Extract the (X, Y) coordinate from the center of the cell holding the provided text.  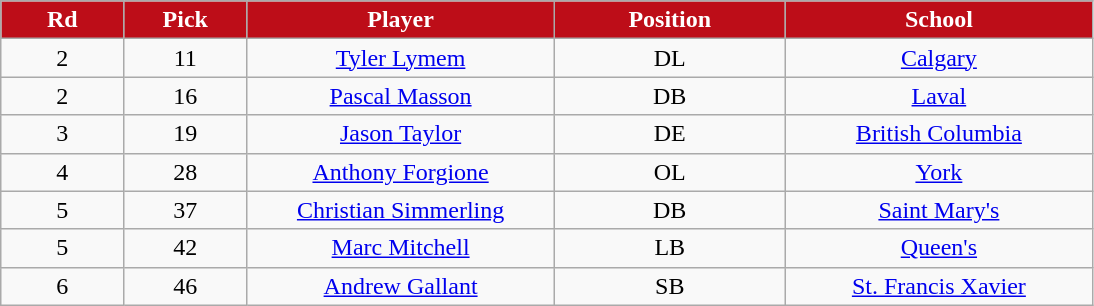
28 (186, 172)
3 (62, 134)
Queen's (939, 248)
LB (670, 248)
School (939, 20)
SB (670, 286)
Pascal Masson (401, 96)
6 (62, 286)
Jason Taylor (401, 134)
42 (186, 248)
11 (186, 58)
Position (670, 20)
4 (62, 172)
York (939, 172)
37 (186, 210)
Laval (939, 96)
Rd (62, 20)
British Columbia (939, 134)
Andrew Gallant (401, 286)
Player (401, 20)
OL (670, 172)
Tyler Lymem (401, 58)
DL (670, 58)
19 (186, 134)
Calgary (939, 58)
Saint Mary's (939, 210)
Anthony Forgione (401, 172)
Marc Mitchell (401, 248)
46 (186, 286)
St. Francis Xavier (939, 286)
16 (186, 96)
DE (670, 134)
Christian Simmerling (401, 210)
Pick (186, 20)
